Identify which cell holds the provided text, then report its (X, Y) central coordinate. 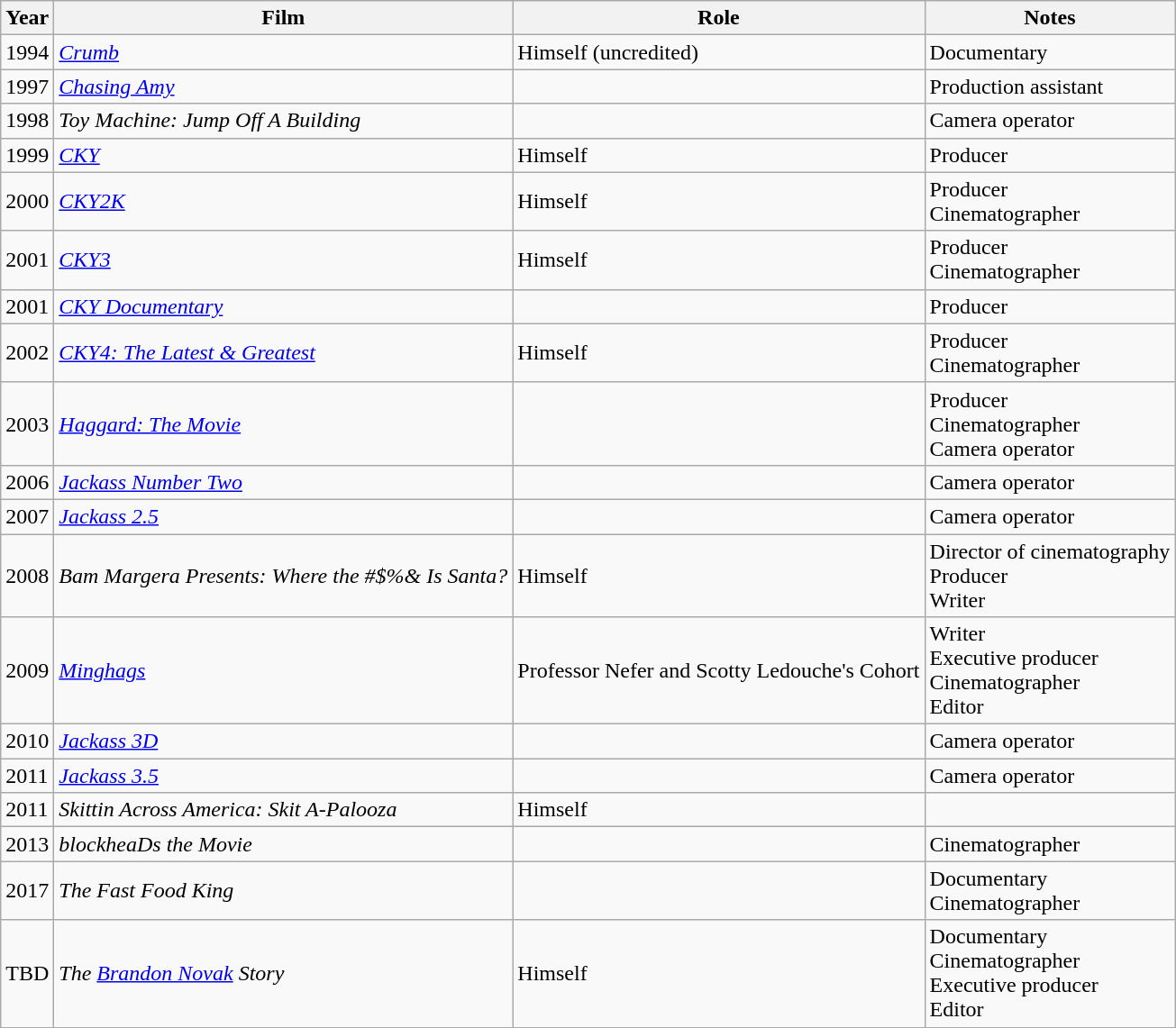
The Fast Food King (283, 890)
Jackass 2.5 (283, 516)
TBD (27, 973)
CKY Documentary (283, 306)
2007 (27, 516)
Toy Machine: Jump Off A Building (283, 121)
Director of cinematographyProducerWriter (1050, 575)
2009 (27, 670)
2003 (27, 423)
CKY3 (283, 259)
2008 (27, 575)
Haggard: The Movie (283, 423)
Minghags (283, 670)
CKY4: The Latest & Greatest (283, 353)
2010 (27, 741)
Bam Margera Presents: Where the #$%& Is Santa? (283, 575)
Jackass 3D (283, 741)
Professor Nefer and Scotty Ledouche's Cohort (719, 670)
The Brandon Novak Story (283, 973)
CKY (283, 155)
Role (719, 18)
Cinematographer (1050, 844)
2013 (27, 844)
Jackass Number Two (283, 482)
Jackass 3.5 (283, 776)
Himself (uncredited) (719, 52)
2006 (27, 482)
Notes (1050, 18)
DocumentaryCinematographerExecutive producerEditor (1050, 973)
DocumentaryCinematographer (1050, 890)
Year (27, 18)
Documentary (1050, 52)
2000 (27, 202)
1998 (27, 121)
blockheaDs the Movie (283, 844)
WriterExecutive producerCinematographerEditor (1050, 670)
2017 (27, 890)
Chasing Amy (283, 86)
1994 (27, 52)
ProducerCinematographerCamera operator (1050, 423)
Film (283, 18)
Production assistant (1050, 86)
Skittin Across America: Skit A-Palooza (283, 810)
CKY2K (283, 202)
1999 (27, 155)
1997 (27, 86)
2002 (27, 353)
Crumb (283, 52)
